Determine the (x, y) coordinate at the center of the cell enclosing the given text.  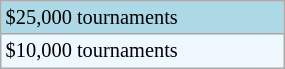
$25,000 tournaments (142, 17)
$10,000 tournaments (142, 51)
